Output the (x, y) coordinate of the center of the cell containing the given text.  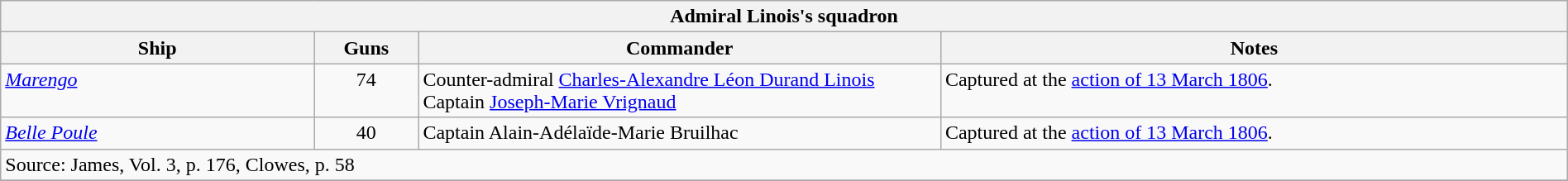
Counter-admiral Charles-Alexandre Léon Durand LinoisCaptain Joseph-Marie Vrignaud (680, 91)
74 (366, 91)
Belle Poule (157, 133)
Captain Alain-Adélaïde-Marie Bruilhac (680, 133)
40 (366, 133)
Source: James, Vol. 3, p. 176, Clowes, p. 58 (784, 164)
Admiral Linois's squadron (784, 17)
Notes (1254, 48)
Marengo (157, 91)
Guns (366, 48)
Commander (680, 48)
Ship (157, 48)
